Return the (X, Y) coordinate for the center point of the cell that contains the specified text.  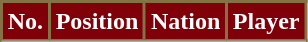
No. (26, 22)
Position (96, 22)
Nation (186, 22)
Player (266, 22)
